Detect which cell encompasses the target text, then output its (x, y) center coordinate. 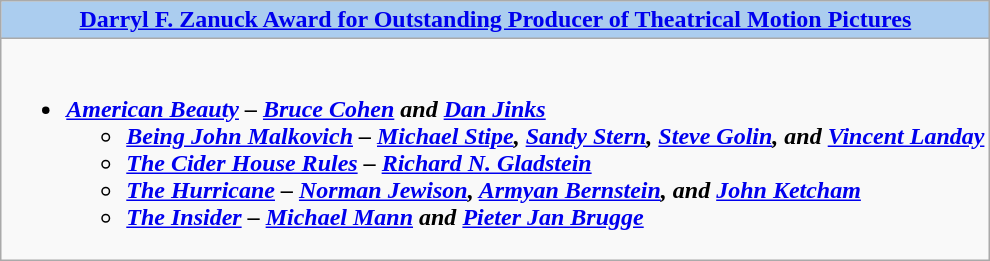
Darryl F. Zanuck Award for Outstanding Producer of Theatrical Motion Pictures (496, 20)
